Find where the given text appears and provide that cell's center as (X, Y) coordinate. 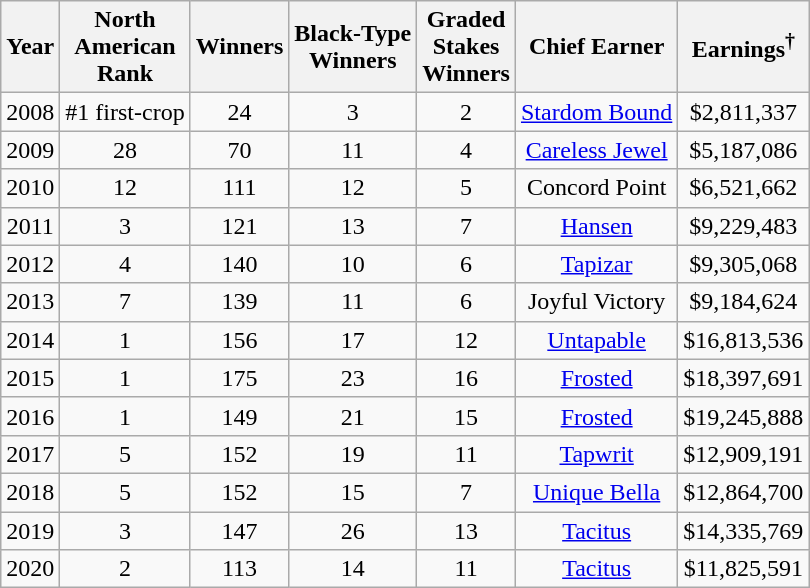
$9,229,483 (744, 226)
$11,825,591 (744, 569)
$14,335,769 (744, 531)
$12,909,191 (744, 454)
23 (353, 378)
Unique Bella (596, 492)
10 (353, 264)
2016 (30, 416)
$18,397,691 (744, 378)
24 (240, 112)
Tapizar (596, 264)
$5,187,086 (744, 150)
$6,521,662 (744, 188)
2010 (30, 188)
2018 (30, 492)
Joyful Victory (596, 302)
Untapable (596, 340)
Chief Earner (596, 47)
2017 (30, 454)
Careless Jewel (596, 150)
14 (353, 569)
$2,811,337 (744, 112)
Year (30, 47)
Hansen (596, 226)
21 (353, 416)
140 (240, 264)
139 (240, 302)
2009 (30, 150)
17 (353, 340)
$16,813,536 (744, 340)
2011 (30, 226)
2014 (30, 340)
26 (353, 531)
16 (466, 378)
149 (240, 416)
Earnings† (744, 47)
$12,864,700 (744, 492)
#1 first-crop (125, 112)
Tapwrit (596, 454)
Concord Point (596, 188)
Graded Stakes Winners (466, 47)
147 (240, 531)
Black-Type Winners (353, 47)
North American Rank (125, 47)
2019 (30, 531)
2012 (30, 264)
121 (240, 226)
113 (240, 569)
2008 (30, 112)
$9,184,624 (744, 302)
19 (353, 454)
156 (240, 340)
2013 (30, 302)
111 (240, 188)
Stardom Bound (596, 112)
175 (240, 378)
$9,305,068 (744, 264)
28 (125, 150)
Winners (240, 47)
2015 (30, 378)
70 (240, 150)
2020 (30, 569)
$19,245,888 (744, 416)
